Return the (X, Y) coordinate for the center point of the cell that contains the specified text.  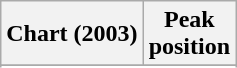
Chart (2003) (72, 34)
Peakposition (189, 34)
